Pinpoint the cell where the given text exists, returning its [X, Y] midpoint coordinate. 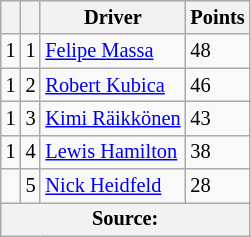
Source: [126, 219]
Felipe Massa [112, 51]
Lewis Hamilton [112, 152]
38 [217, 152]
Robert Kubica [112, 85]
46 [217, 85]
3 [31, 118]
5 [31, 186]
28 [217, 186]
Kimi Räikkönen [112, 118]
Driver [112, 17]
Nick Heidfeld [112, 186]
48 [217, 51]
43 [217, 118]
2 [31, 85]
4 [31, 152]
Points [217, 17]
